Extract the [X, Y] coordinate from the center of the cell holding the provided text.  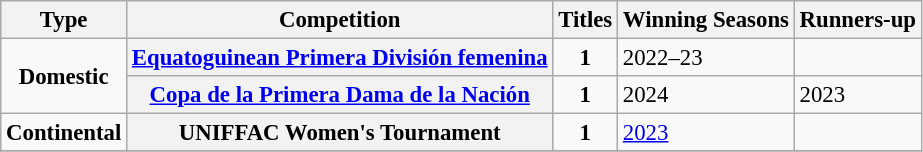
Equatoguinean Primera División femenina [340, 58]
Copa de la Primera Dama de la Nación [340, 95]
Winning Seasons [706, 20]
Titles [586, 20]
2024 [706, 95]
Type [64, 20]
UNIFFAC Women's Tournament [340, 133]
Runners-up [858, 20]
Competition [340, 20]
Domestic [64, 76]
Continental [64, 133]
2022–23 [706, 58]
